From the cell containing the given text, extract its center point as [X, Y] coordinate. 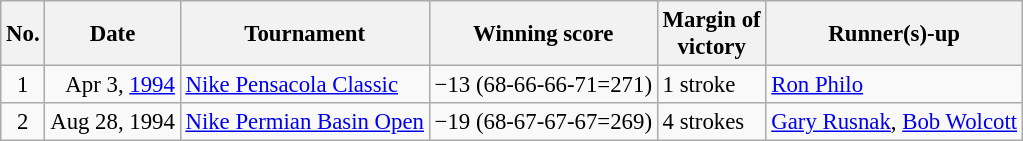
Date [112, 34]
−13 (68-66-66-71=271) [543, 85]
Margin ofvictory [712, 34]
4 strokes [712, 122]
No. [23, 34]
1 [23, 85]
Gary Rusnak, Bob Wolcott [894, 122]
Aug 28, 1994 [112, 122]
Nike Pensacola Classic [304, 85]
Winning score [543, 34]
Runner(s)-up [894, 34]
−19 (68-67-67-67=269) [543, 122]
Nike Permian Basin Open [304, 122]
Tournament [304, 34]
Apr 3, 1994 [112, 85]
2 [23, 122]
Ron Philo [894, 85]
1 stroke [712, 85]
